Pinpoint the cell where the given text exists, returning its [x, y] midpoint coordinate. 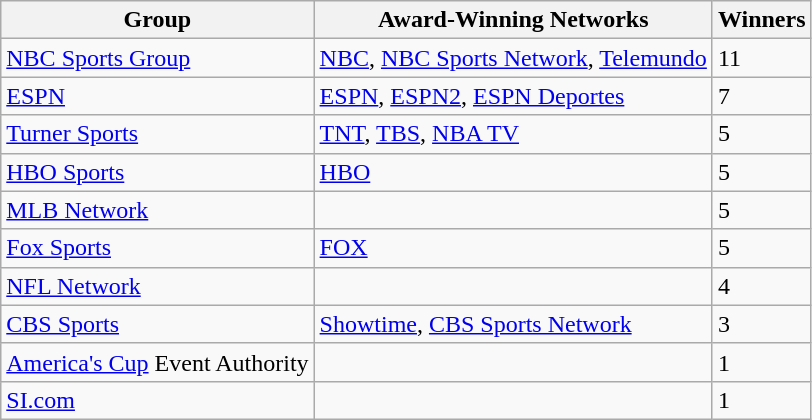
CBS Sports [158, 324]
HBO Sports [158, 172]
ESPN, ESPN2, ESPN Deportes [513, 96]
TNT, TBS, NBA TV [513, 134]
America's Cup Event Authority [158, 362]
Showtime, CBS Sports Network [513, 324]
NBC, NBC Sports Network, Telemundo [513, 58]
FOX [513, 248]
Group [158, 20]
11 [762, 58]
NFL Network [158, 286]
Turner Sports [158, 134]
4 [762, 286]
HBO [513, 172]
SI.com [158, 400]
NBC Sports Group [158, 58]
ESPN [158, 96]
7 [762, 96]
MLB Network [158, 210]
Award-Winning Networks [513, 20]
3 [762, 324]
Fox Sports [158, 248]
Winners [762, 20]
